Identify which cell holds the provided text, then report its (X, Y) central coordinate. 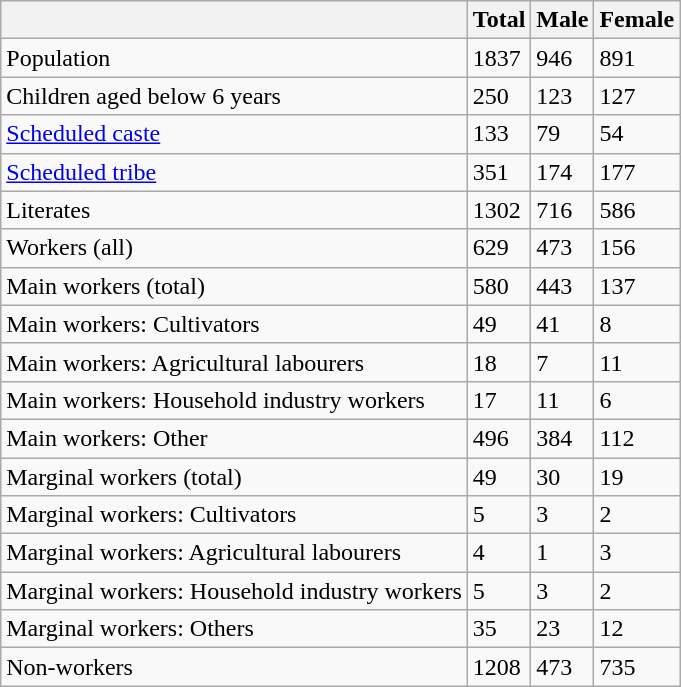
Scheduled caste (234, 134)
18 (499, 362)
Marginal workers: Cultivators (234, 515)
250 (499, 96)
Children aged below 6 years (234, 96)
17 (499, 400)
23 (562, 629)
586 (637, 210)
19 (637, 477)
35 (499, 629)
Marginal workers: Agricultural labourers (234, 553)
629 (499, 248)
1 (562, 553)
Total (499, 20)
Main workers (total) (234, 286)
Main workers: Agricultural labourers (234, 362)
716 (562, 210)
735 (637, 667)
12 (637, 629)
79 (562, 134)
Scheduled tribe (234, 172)
580 (499, 286)
891 (637, 58)
Main workers: Cultivators (234, 324)
Main workers: Household industry workers (234, 400)
7 (562, 362)
Marginal workers (total) (234, 477)
4 (499, 553)
156 (637, 248)
443 (562, 286)
30 (562, 477)
41 (562, 324)
Male (562, 20)
Marginal workers: Others (234, 629)
123 (562, 96)
133 (499, 134)
6 (637, 400)
127 (637, 96)
Literates (234, 210)
54 (637, 134)
8 (637, 324)
946 (562, 58)
112 (637, 438)
Female (637, 20)
Main workers: Other (234, 438)
1208 (499, 667)
174 (562, 172)
351 (499, 172)
Workers (all) (234, 248)
177 (637, 172)
496 (499, 438)
Marginal workers: Household industry workers (234, 591)
1837 (499, 58)
Non-workers (234, 667)
1302 (499, 210)
Population (234, 58)
384 (562, 438)
137 (637, 286)
